Provide the [X, Y] coordinate of the cell's center where the given text is located.  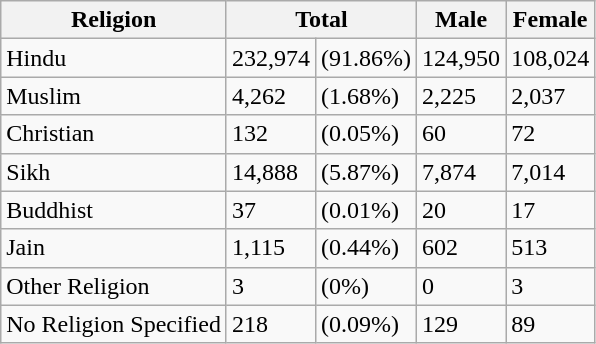
37 [270, 210]
2,225 [462, 96]
89 [550, 324]
232,974 [270, 58]
(91.86%) [366, 58]
72 [550, 134]
1,115 [270, 248]
513 [550, 248]
2,037 [550, 96]
7,014 [550, 172]
17 [550, 210]
(5.87%) [366, 172]
4,262 [270, 96]
60 [462, 134]
Buddhist [114, 210]
(0.05%) [366, 134]
Male [462, 20]
129 [462, 324]
7,874 [462, 172]
Religion [114, 20]
Jain [114, 248]
Total [321, 20]
0 [462, 286]
(0%) [366, 286]
(0.44%) [366, 248]
Muslim [114, 96]
(0.09%) [366, 324]
Other Religion [114, 286]
132 [270, 134]
Christian [114, 134]
20 [462, 210]
124,950 [462, 58]
No Religion Specified [114, 324]
602 [462, 248]
Hindu [114, 58]
(0.01%) [366, 210]
(1.68%) [366, 96]
108,024 [550, 58]
218 [270, 324]
Sikh [114, 172]
14,888 [270, 172]
Female [550, 20]
